From the cell containing the given text, extract its center point as [x, y] coordinate. 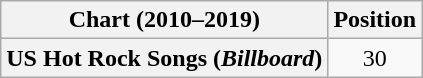
30 [375, 58]
Chart (2010–2019) [164, 20]
US Hot Rock Songs (Billboard) [164, 58]
Position [375, 20]
